Scan for the cell matching the given text and deliver its (x, y) coordinate at center. 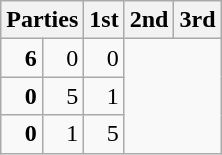
2nd (149, 20)
1st (104, 20)
6 (22, 58)
Parties (42, 20)
3rd (198, 20)
